Capture the cell that displays the provided text and extract its (x, y) central coordinate. 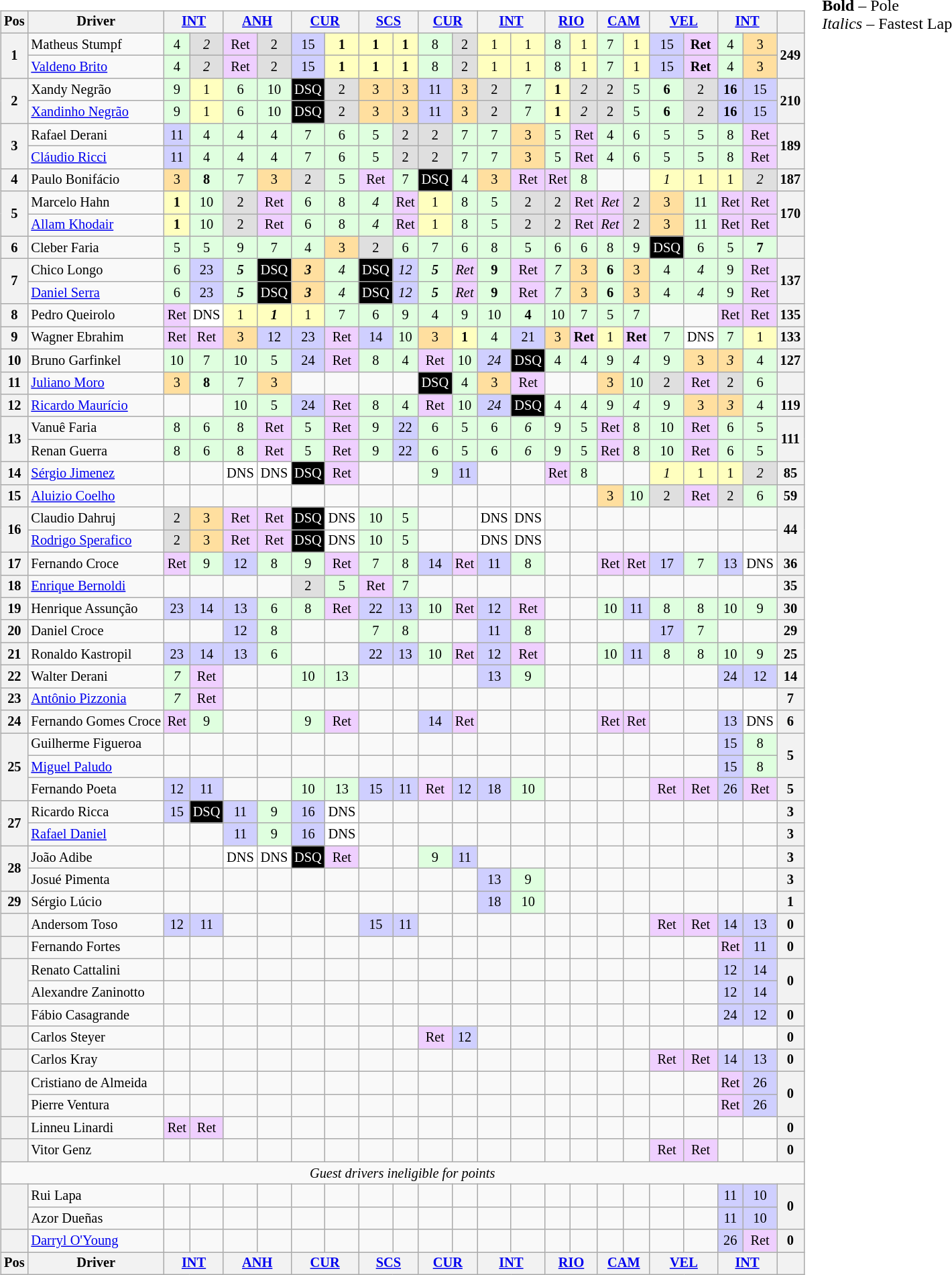
Cleber Faria (95, 247)
Daniel Serra (95, 293)
Matheus Stumpf (95, 44)
Renato Cattalini (95, 970)
Andersom Toso (95, 925)
Xandy Negrão (95, 90)
Guest drivers ineligible for points (402, 1173)
Daniel Croce (95, 631)
Pedro Queirolo (95, 315)
Vanuê Faria (95, 428)
Azor Dueñas (95, 1218)
Pierre Ventura (95, 1105)
Chico Longo (95, 270)
Rui Lapa (95, 1196)
Carlos Steyer (95, 1038)
Fernando Fortes (95, 948)
170 (790, 213)
85 (790, 474)
Guilherme Figueroa (95, 744)
Aluizio Coelho (95, 496)
Sérgio Jimenez (95, 474)
119 (790, 406)
137 (790, 282)
187 (790, 180)
Cláudio Ricci (95, 158)
Valdeno Brito (95, 67)
Sérgio Lúcio (95, 902)
133 (790, 338)
Darryl O'Young (95, 1241)
Paulo Bonifácio (95, 180)
Walter Derani (95, 677)
Fábio Casagrande (95, 1015)
20 (14, 631)
Renan Guerra (95, 451)
Carlos Kray (95, 1060)
Ricardo Ricca (95, 812)
Wagner Ebrahim (95, 338)
59 (790, 496)
Enrique Bernoldi (95, 586)
Ronaldo Kastropil (95, 654)
249 (790, 55)
Rafael Daniel (95, 834)
Fernando Croce (95, 563)
Linneu Linardi (95, 1128)
Josué Pimenta (95, 880)
30 (790, 609)
111 (790, 439)
João Adibe (95, 857)
Xandinho Negrão (95, 112)
Claudio Dahruj (95, 518)
Vitor Genz (95, 1150)
19 (14, 609)
44 (790, 530)
28 (14, 868)
Juliano Moro (95, 383)
Miguel Paludo (95, 767)
127 (790, 360)
Ricardo Maurício (95, 406)
Antônio Pizzonia (95, 699)
Allam Khodair (95, 225)
189 (790, 146)
35 (790, 586)
Cristiano de Almeida (95, 1083)
Marcelo Hahn (95, 203)
36 (790, 563)
Bruno Garfinkel (95, 360)
Fernando Gomes Croce (95, 722)
210 (790, 101)
Alexandre Zaninotto (95, 993)
135 (790, 315)
Fernando Poeta (95, 789)
27 (14, 824)
Henrique Assunção (95, 609)
Rodrigo Sperafico (95, 541)
Rafael Derani (95, 135)
